Scan for the cell matching the given text and deliver its (X, Y) coordinate at center. 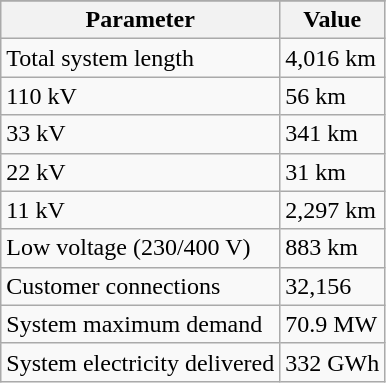
System electricity delivered (140, 362)
Parameter (140, 20)
System maximum demand (140, 324)
11 kV (140, 210)
33 kV (140, 134)
4,016 km (332, 58)
Value (332, 20)
883 km (332, 248)
341 km (332, 134)
70.9 MW (332, 324)
332 GWh (332, 362)
32,156 (332, 286)
Low voltage (230/400 V) (140, 248)
110 kV (140, 96)
2,297 km (332, 210)
Customer connections (140, 286)
Total system length (140, 58)
22 kV (140, 172)
31 km (332, 172)
56 km (332, 96)
